From the cell containing the given text, extract its center point as [x, y] coordinate. 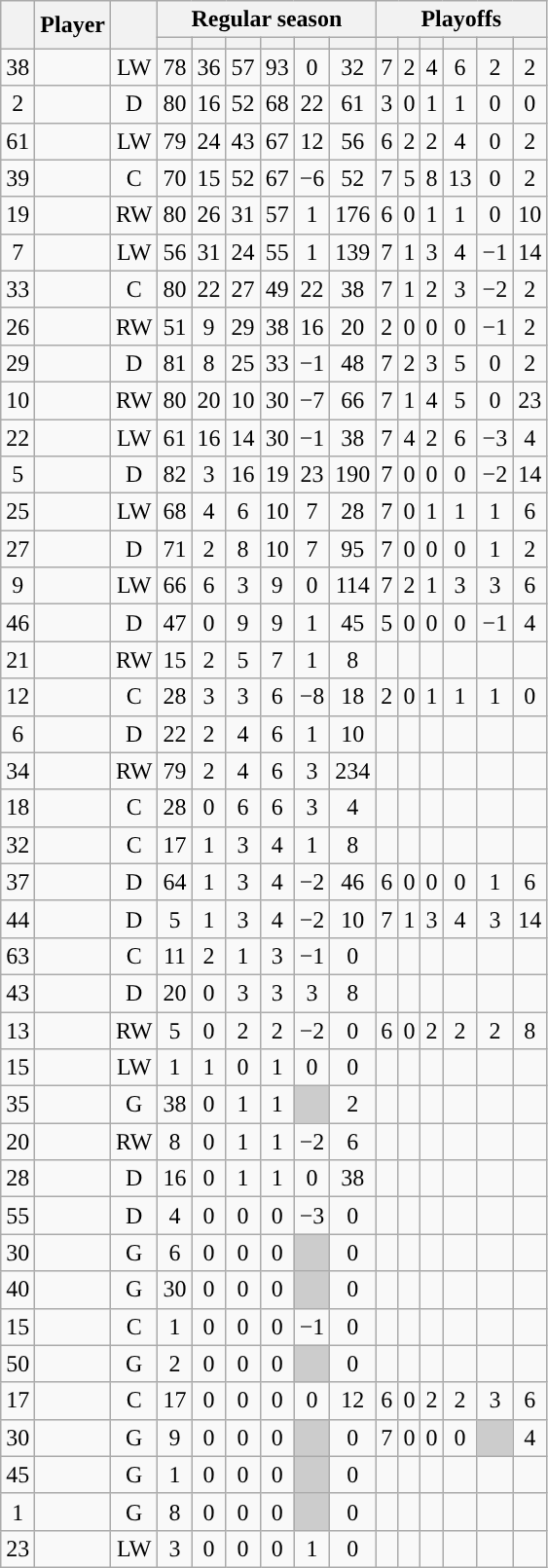
40 [18, 1290]
139 [352, 252]
49 [276, 289]
64 [175, 882]
50 [18, 1364]
−6 [311, 178]
190 [352, 475]
−7 [311, 400]
70 [175, 178]
Player [73, 25]
−8 [311, 697]
82 [175, 475]
47 [175, 623]
35 [18, 1105]
Regular season [267, 19]
36 [208, 67]
48 [352, 363]
34 [18, 771]
71 [175, 549]
37 [18, 882]
81 [175, 363]
21 [18, 660]
44 [18, 919]
63 [18, 956]
39 [18, 178]
11 [175, 956]
176 [352, 215]
95 [352, 549]
51 [175, 326]
78 [175, 67]
93 [276, 67]
114 [352, 586]
234 [352, 771]
Playoffs [461, 19]
